Output the [x, y] coordinate of the center of the cell containing the given text.  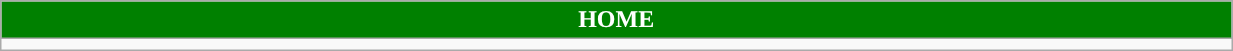
HOME [616, 20]
